Scan for the cell matching the given text and deliver its (X, Y) coordinate at center. 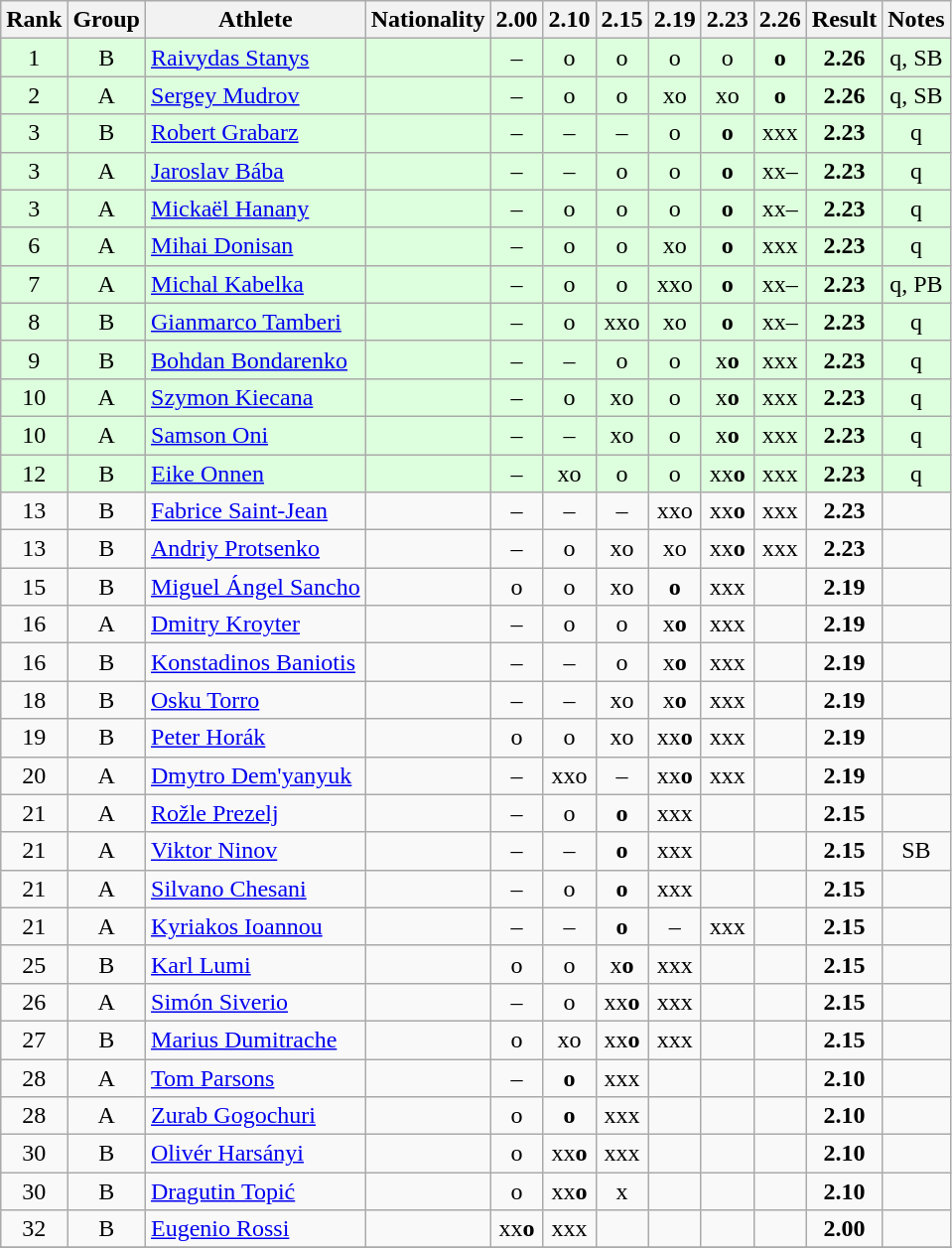
2 (34, 95)
Gianmarco Tamberi (256, 322)
Silvano Chesani (256, 889)
Dmytro Dem'yanyuk (256, 775)
19 (34, 738)
Eike Onnen (256, 474)
8 (34, 322)
Jaroslav Bába (256, 171)
Bohdan Bondarenko (256, 359)
Sergey Mudrov (256, 95)
Osku Torro (256, 700)
20 (34, 775)
32 (34, 1229)
Group (107, 20)
Kyriakos Ioannou (256, 926)
Notes (916, 20)
27 (34, 1040)
15 (34, 587)
Result (844, 20)
Miguel Ángel Sancho (256, 587)
Mihai Donisan (256, 246)
q, PB (916, 284)
Marius Dumitrache (256, 1040)
Samson Oni (256, 435)
26 (34, 1002)
Viktor Ninov (256, 851)
Szymon Kiecana (256, 397)
Rožle Prezelj (256, 813)
12 (34, 474)
Karl Lumi (256, 964)
x (621, 1191)
Simón Siverio (256, 1002)
Eugenio Rossi (256, 1229)
Tom Parsons (256, 1077)
Olivér Harsányi (256, 1154)
Robert Grabarz (256, 133)
Andriy Protsenko (256, 549)
18 (34, 700)
Dmitry Kroyter (256, 624)
Mickaël Hanany (256, 208)
Dragutin Topić (256, 1191)
Michal Kabelka (256, 284)
Konstadinos Baniotis (256, 662)
Rank (34, 20)
6 (34, 246)
Nationality (428, 20)
Zurab Gogochuri (256, 1116)
9 (34, 359)
Fabrice Saint-Jean (256, 511)
25 (34, 964)
Athlete (256, 20)
Peter Horák (256, 738)
SB (916, 851)
1 (34, 58)
Raivydas Stanys (256, 58)
7 (34, 284)
